From the cell containing the given text, extract its center point as (X, Y) coordinate. 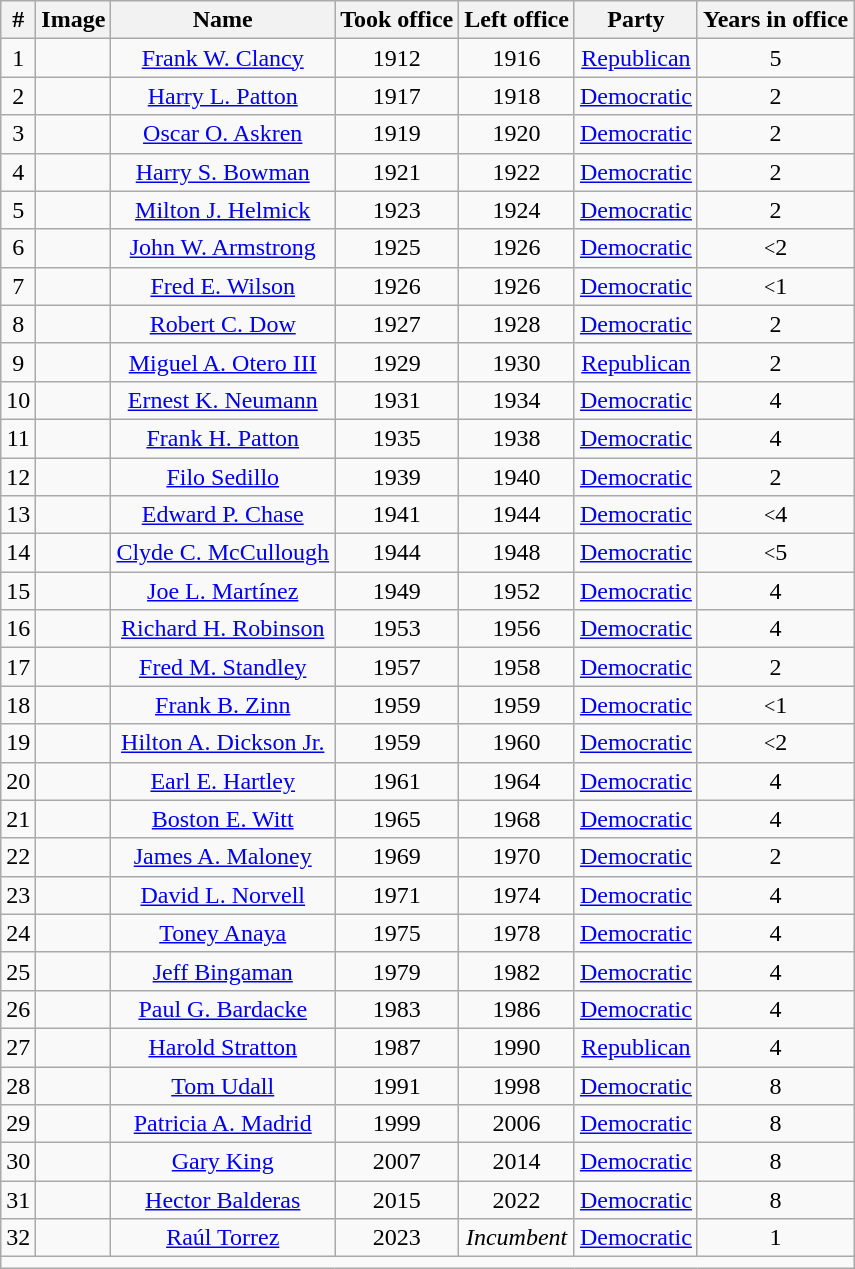
Joe L. Martínez (223, 591)
20 (18, 781)
1931 (397, 400)
1960 (517, 743)
19 (18, 743)
1983 (397, 1009)
Boston E. Witt (223, 819)
# (18, 20)
1930 (517, 362)
9 (18, 362)
1922 (517, 172)
Filo Sedillo (223, 477)
1961 (397, 781)
1919 (397, 134)
Incumbent (517, 1238)
Clyde C. McCullough (223, 553)
1982 (517, 971)
2006 (517, 1124)
Earl E. Hartley (223, 781)
1917 (397, 96)
1974 (517, 895)
Harold Stratton (223, 1047)
Left office (517, 20)
13 (18, 515)
1952 (517, 591)
<4 (775, 515)
Tom Udall (223, 1085)
1990 (517, 1047)
Fred M. Standley (223, 667)
1939 (397, 477)
1949 (397, 591)
21 (18, 819)
1986 (517, 1009)
3 (18, 134)
Frank W. Clancy (223, 58)
6 (18, 248)
James A. Maloney (223, 857)
1958 (517, 667)
2015 (397, 1200)
Robert C. Dow (223, 324)
Milton J. Helmick (223, 210)
Harry L. Patton (223, 96)
16 (18, 629)
1998 (517, 1085)
1979 (397, 971)
11 (18, 438)
<5 (775, 553)
18 (18, 705)
Richard H. Robinson (223, 629)
30 (18, 1162)
1941 (397, 515)
Gary King (223, 1162)
1927 (397, 324)
Edward P. Chase (223, 515)
10 (18, 400)
1921 (397, 172)
1987 (397, 1047)
1965 (397, 819)
24 (18, 933)
1928 (517, 324)
Jeff Bingaman (223, 971)
Frank B. Zinn (223, 705)
2023 (397, 1238)
12 (18, 477)
John W. Armstrong (223, 248)
Years in office (775, 20)
1916 (517, 58)
1969 (397, 857)
Name (223, 20)
1957 (397, 667)
Miguel A. Otero III (223, 362)
Toney Anaya (223, 933)
Paul G. Bardacke (223, 1009)
1953 (397, 629)
1929 (397, 362)
1940 (517, 477)
27 (18, 1047)
7 (18, 286)
Frank H. Patton (223, 438)
Image (74, 20)
1978 (517, 933)
2007 (397, 1162)
Ernest K. Neumann (223, 400)
Raúl Torrez (223, 1238)
1948 (517, 553)
Patricia A. Madrid (223, 1124)
1938 (517, 438)
31 (18, 1200)
1918 (517, 96)
1923 (397, 210)
1999 (397, 1124)
David L. Norvell (223, 895)
1975 (397, 933)
22 (18, 857)
Party (636, 20)
1920 (517, 134)
1912 (397, 58)
17 (18, 667)
2022 (517, 1200)
15 (18, 591)
Took office (397, 20)
29 (18, 1124)
25 (18, 971)
Hector Balderas (223, 1200)
Oscar O. Askren (223, 134)
14 (18, 553)
23 (18, 895)
1971 (397, 895)
1935 (397, 438)
1956 (517, 629)
1934 (517, 400)
1924 (517, 210)
1970 (517, 857)
Hilton A. Dickson Jr. (223, 743)
1968 (517, 819)
Fred E. Wilson (223, 286)
1925 (397, 248)
1991 (397, 1085)
Harry S. Bowman (223, 172)
28 (18, 1085)
32 (18, 1238)
26 (18, 1009)
1964 (517, 781)
2014 (517, 1162)
